From the cell containing the given text, extract its center point as (x, y) coordinate. 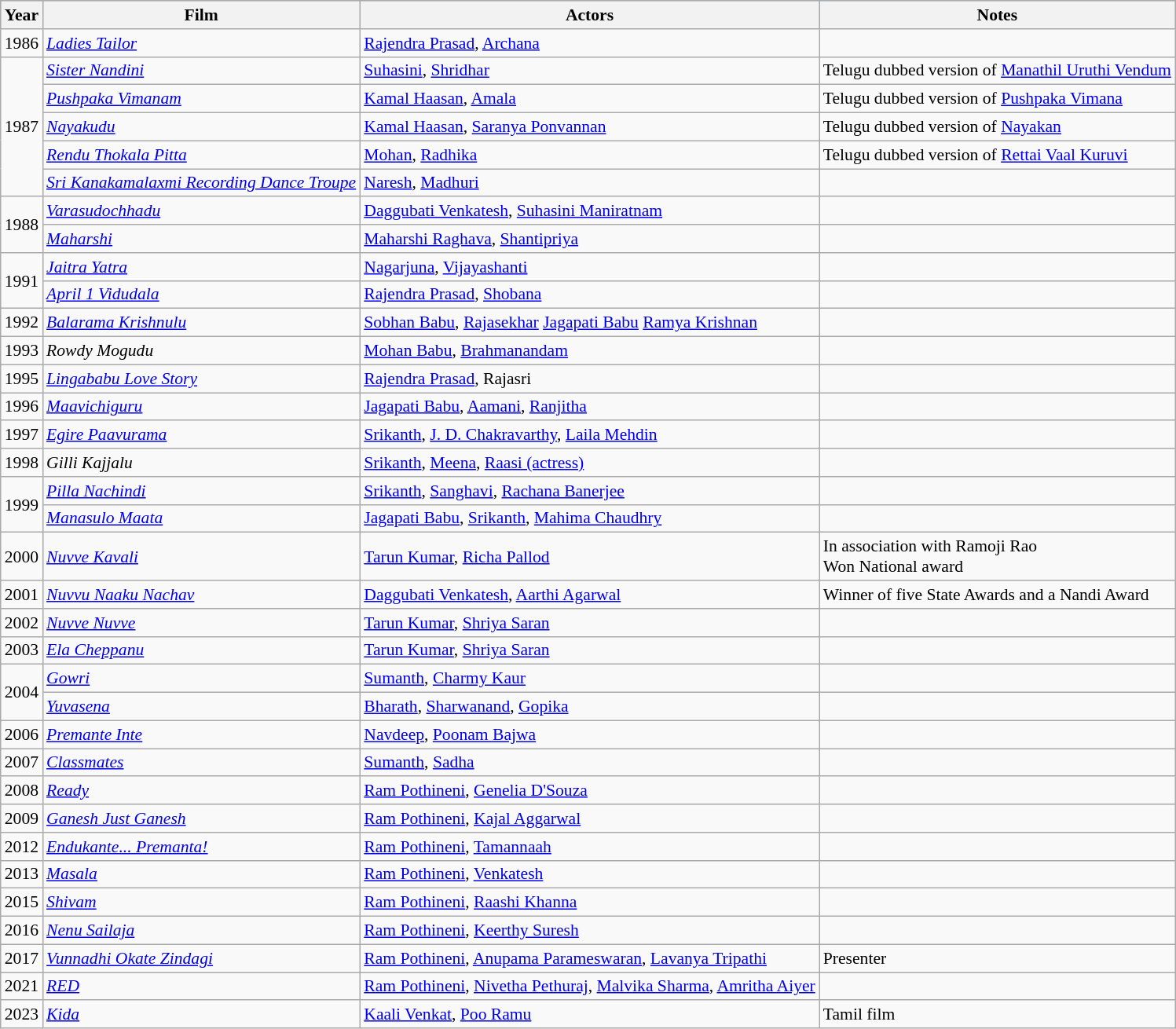
2015 (22, 903)
Jagapati Babu, Aamani, Ranjitha (589, 407)
Telugu dubbed version of Nayakan (998, 127)
2008 (22, 791)
Suhasini, Shridhar (589, 71)
2004 (22, 693)
1991 (22, 281)
Kaali Venkat, Poo Ramu (589, 1015)
Nagarjuna, Vijayashanti (589, 267)
Srikanth, Meena, Raasi (actress) (589, 463)
Nuvve Nuvve (201, 623)
Winner of five State Awards and a Nandi Award (998, 595)
Ram Pothineni, Genelia D'Souza (589, 791)
Tamil film (998, 1015)
Navdeep, Poonam Bajwa (589, 734)
Kamal Haasan, Saranya Ponvannan (589, 127)
Manasulo Maata (201, 518)
Ram Pothineni, Raashi Khanna (589, 903)
1996 (22, 407)
Rajendra Prasad, Archana (589, 43)
2003 (22, 650)
Mohan, Radhika (589, 155)
Kida (201, 1015)
1988 (22, 225)
Tarun Kumar, Richa Pallod (589, 556)
Ram Pothineni, Nivetha Pethuraj, Malvika Sharma, Amritha Aiyer (589, 987)
Telugu dubbed version of Rettai Vaal Kuruvi (998, 155)
Srikanth, Sanghavi, Rachana Banerjee (589, 491)
Ladies Tailor (201, 43)
Notes (998, 15)
Maharshi Raghava, Shantipriya (589, 239)
Naresh, Madhuri (589, 183)
Varasudochhadu (201, 211)
Daggubati Venkatesh, Suhasini Maniratnam (589, 211)
Nenu Sailaja (201, 931)
Balarama Krishnulu (201, 323)
Jaitra Yatra (201, 267)
Yuvasena (201, 707)
Vunnadhi Okate Zindagi (201, 958)
Ram Pothineni, Kajal Aggarwal (589, 818)
1987 (22, 126)
Sumanth, Charmy Kaur (589, 679)
Maharshi (201, 239)
2001 (22, 595)
Bharath, Sharwanand, Gopika (589, 707)
Nuvvu Naaku Nachav (201, 595)
Nayakudu (201, 127)
Masala (201, 874)
Nuvve Kavali (201, 556)
Rajendra Prasad, Shobana (589, 295)
Egire Paavurama (201, 435)
Rajendra Prasad, Rajasri (589, 379)
Ram Pothineni, Tamannaah (589, 847)
Sister Nandini (201, 71)
Ram Pothineni, Venkatesh (589, 874)
2002 (22, 623)
In association with Ramoji RaoWon National award (998, 556)
2017 (22, 958)
1993 (22, 351)
Sumanth, Sadha (589, 763)
1998 (22, 463)
RED (201, 987)
Pushpaka Vimanam (201, 99)
Pilla Nachindi (201, 491)
Film (201, 15)
2023 (22, 1015)
Ram Pothineni, Anupama Parameswaran, Lavanya Tripathi (589, 958)
Ready (201, 791)
Rendu Thokala Pitta (201, 155)
Ela Cheppanu (201, 650)
2012 (22, 847)
Shivam (201, 903)
Kamal Haasan, Amala (589, 99)
Mohan Babu, Brahmanandam (589, 351)
1997 (22, 435)
Sobhan Babu, Rajasekhar Jagapati Babu Ramya Krishnan (589, 323)
April 1 Vidudala (201, 295)
Ganesh Just Ganesh (201, 818)
Lingababu Love Story (201, 379)
1986 (22, 43)
Telugu dubbed version of Manathil Uruthi Vendum (998, 71)
Year (22, 15)
2009 (22, 818)
Premante Inte (201, 734)
Gowri (201, 679)
Jagapati Babu, Srikanth, Mahima Chaudhry (589, 518)
1992 (22, 323)
Presenter (998, 958)
Telugu dubbed version of Pushpaka Vimana (998, 99)
Maavichiguru (201, 407)
Classmates (201, 763)
Endukante... Premanta! (201, 847)
2013 (22, 874)
Ram Pothineni, Keerthy Suresh (589, 931)
Rowdy Mogudu (201, 351)
1995 (22, 379)
2016 (22, 931)
1999 (22, 504)
2000 (22, 556)
Actors (589, 15)
Srikanth, J. D. Chakravarthy, Laila Mehdin (589, 435)
2006 (22, 734)
Daggubati Venkatesh, Aarthi Agarwal (589, 595)
2007 (22, 763)
Sri Kanakamalaxmi Recording Dance Troupe (201, 183)
2021 (22, 987)
Gilli Kajjalu (201, 463)
